Locate the cell with the specified text and output its (X, Y) center coordinate. 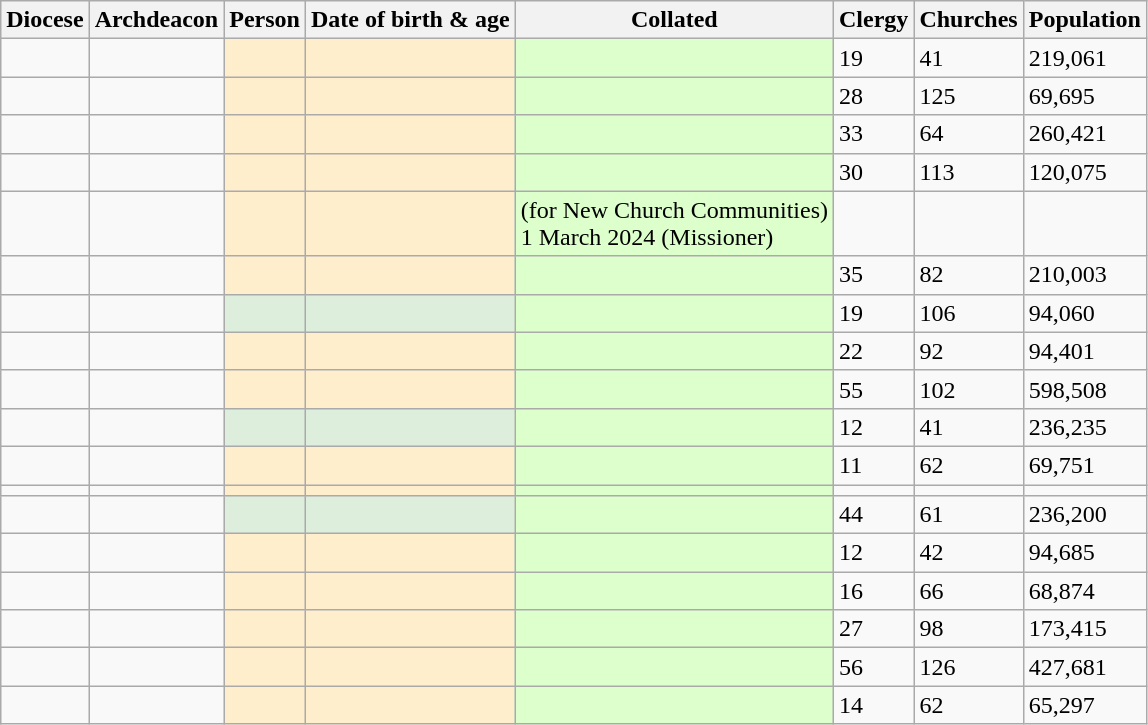
82 (968, 275)
219,061 (1084, 58)
598,508 (1084, 389)
Diocese (45, 20)
44 (874, 515)
33 (874, 134)
Date of birth & age (410, 20)
126 (968, 667)
55 (874, 389)
98 (968, 629)
69,751 (1084, 465)
66 (968, 591)
Clergy (874, 20)
Collated (674, 20)
61 (968, 515)
94,685 (1084, 553)
Archdeacon (156, 20)
Population (1084, 20)
94,401 (1084, 351)
14 (874, 705)
236,200 (1084, 515)
Person (265, 20)
28 (874, 96)
Churches (968, 20)
236,235 (1084, 427)
427,681 (1084, 667)
125 (968, 96)
113 (968, 172)
173,415 (1084, 629)
120,075 (1084, 172)
27 (874, 629)
260,421 (1084, 134)
11 (874, 465)
56 (874, 667)
210,003 (1084, 275)
69,695 (1084, 96)
94,060 (1084, 313)
35 (874, 275)
64 (968, 134)
16 (874, 591)
106 (968, 313)
42 (968, 553)
65,297 (1084, 705)
(for New Church Communities)1 March 2024 (Missioner) (674, 224)
92 (968, 351)
22 (874, 351)
102 (968, 389)
68,874 (1084, 591)
30 (874, 172)
